Capture the cell that displays the provided text and extract its [x, y] central coordinate. 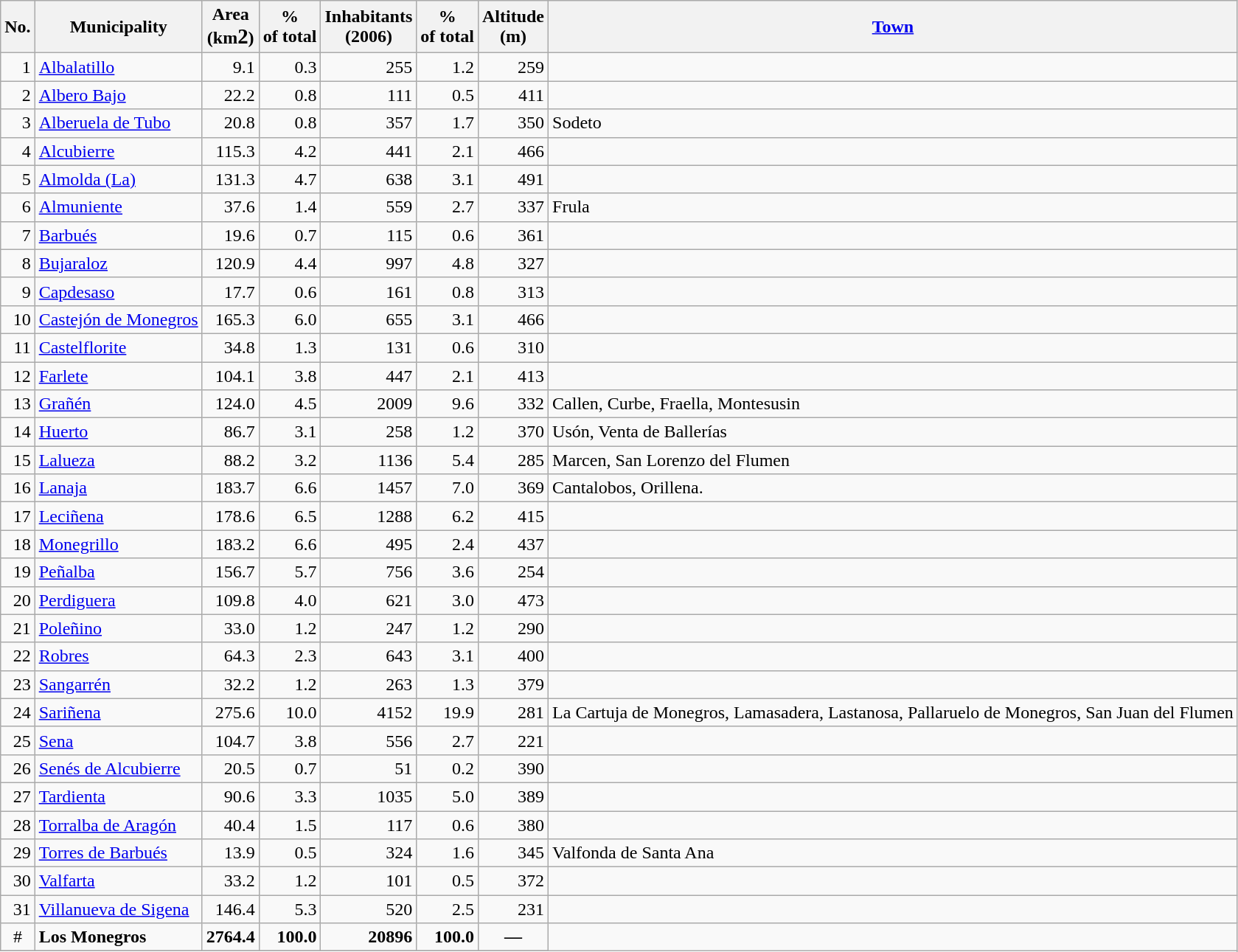
4.2 [290, 151]
345 [513, 853]
2 [18, 95]
Usón, Venta de Ballerías [894, 432]
5.3 [290, 909]
37.6 [230, 207]
3.3 [290, 796]
281 [513, 712]
4.5 [290, 404]
165.3 [230, 319]
131 [369, 347]
4.4 [290, 263]
Albalatillo [118, 67]
115 [369, 235]
643 [369, 656]
0.3 [290, 67]
Monegrillo [118, 544]
22.2 [230, 95]
Capdesaso [118, 291]
Valfonda de Santa Ana [894, 853]
380 [513, 825]
327 [513, 263]
Albero Bajo [118, 95]
19 [18, 572]
Robres [118, 656]
254 [513, 572]
33.0 [230, 628]
Senés de Alcubierre [118, 768]
6.0 [290, 319]
33.2 [230, 881]
20 [18, 600]
337 [513, 207]
437 [513, 544]
0.2 [448, 768]
655 [369, 319]
19.6 [230, 235]
756 [369, 572]
30 [18, 881]
183.7 [230, 488]
5.4 [448, 460]
104.1 [230, 375]
324 [369, 853]
5 [18, 179]
Almuniente [118, 207]
9 [18, 291]
997 [369, 263]
9.1 [230, 67]
2.3 [290, 656]
17.7 [230, 291]
4.8 [448, 263]
7 [18, 235]
556 [369, 740]
Los Monegros [118, 937]
6 [18, 207]
Cantalobos, Orillena. [894, 488]
183.2 [230, 544]
34.8 [230, 347]
415 [513, 516]
1288 [369, 516]
115.3 [230, 151]
559 [369, 207]
Torres de Barbués [118, 853]
Lanaja [118, 488]
638 [369, 179]
28 [18, 825]
3.2 [290, 460]
3 [18, 123]
2009 [369, 404]
Almolda (La) [118, 179]
379 [513, 684]
332 [513, 404]
109.8 [230, 600]
441 [369, 151]
Marcen, San Lorenzo del Flumen [894, 460]
1.7 [448, 123]
12 [18, 375]
17 [18, 516]
64.3 [230, 656]
40.4 [230, 825]
7.0 [448, 488]
361 [513, 235]
Castejón de Monegros [118, 319]
22 [18, 656]
Huerto [118, 432]
161 [369, 291]
369 [513, 488]
86.7 [230, 432]
Town [894, 27]
Poleñino [118, 628]
131.3 [230, 179]
23 [18, 684]
4152 [369, 712]
51 [369, 768]
Villanueva de Sigena [118, 909]
6.2 [448, 516]
120.9 [230, 263]
Torralba de Aragón [118, 825]
10.0 [290, 712]
Callen, Curbe, Fraella, Montesusin [894, 404]
411 [513, 95]
495 [369, 544]
1.6 [448, 853]
313 [513, 291]
Leciñena [118, 516]
3.0 [448, 600]
18 [18, 544]
Castelflorite [118, 347]
1.4 [290, 207]
491 [513, 179]
31 [18, 909]
247 [369, 628]
Sena [118, 740]
Alberuela de Tubo [118, 123]
21 [18, 628]
16 [18, 488]
88.2 [230, 460]
# [18, 937]
231 [513, 909]
473 [513, 600]
Sariñena [118, 712]
Sodeto [894, 123]
390 [513, 768]
24 [18, 712]
4 [18, 151]
90.6 [230, 796]
Frula [894, 207]
Lalueza [118, 460]
29 [18, 853]
20896 [369, 937]
No. [18, 27]
Altitude(m) [513, 27]
13.9 [230, 853]
20.8 [230, 123]
2764.4 [230, 937]
400 [513, 656]
2.5 [448, 909]
Bujaraloz [118, 263]
263 [369, 684]
Alcubierre [118, 151]
310 [513, 347]
104.7 [230, 740]
Tardienta [118, 796]
Municipality [118, 27]
Grañén [118, 404]
Barbués [118, 235]
4.0 [290, 600]
5.7 [290, 572]
27 [18, 796]
255 [369, 67]
447 [369, 375]
413 [513, 375]
1 [18, 67]
32.2 [230, 684]
1.5 [290, 825]
Peñalba [118, 572]
Valfarta [118, 881]
370 [513, 432]
111 [369, 95]
357 [369, 123]
15 [18, 460]
2.4 [448, 544]
146.4 [230, 909]
26 [18, 768]
178.6 [230, 516]
1136 [369, 460]
11 [18, 347]
117 [369, 825]
124.0 [230, 404]
259 [513, 67]
4.7 [290, 179]
13 [18, 404]
Farlete [118, 375]
275.6 [230, 712]
290 [513, 628]
156.7 [230, 572]
285 [513, 460]
Perdiguera [118, 600]
520 [369, 909]
3.6 [448, 572]
372 [513, 881]
1035 [369, 796]
350 [513, 123]
6.5 [290, 516]
5.0 [448, 796]
Sangarrén [118, 684]
258 [369, 432]
— [513, 937]
25 [18, 740]
621 [369, 600]
20.5 [230, 768]
10 [18, 319]
1457 [369, 488]
La Cartuja de Monegros, Lamasadera, Lastanosa, Pallaruelo de Monegros, San Juan del Flumen [894, 712]
9.6 [448, 404]
8 [18, 263]
101 [369, 881]
389 [513, 796]
14 [18, 432]
Inhabitants(2006) [369, 27]
Area(km2) [230, 27]
221 [513, 740]
19.9 [448, 712]
